For the text-containing cell, return its midpoint in [x, y] coordinate format. 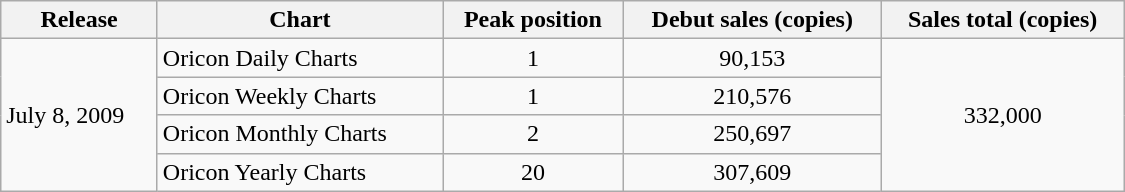
Release [80, 20]
Chart [300, 20]
Peak position [534, 20]
July 8, 2009 [80, 115]
20 [534, 172]
Oricon Monthly Charts [300, 134]
332,000 [1002, 115]
Oricon Weekly Charts [300, 96]
Debut sales (copies) [752, 20]
Sales total (copies) [1002, 20]
Oricon Daily Charts [300, 58]
2 [534, 134]
307,609 [752, 172]
210,576 [752, 96]
90,153 [752, 58]
250,697 [752, 134]
Oricon Yearly Charts [300, 172]
